Search for the cell housing the specified text and yield its [x, y] center coordinate. 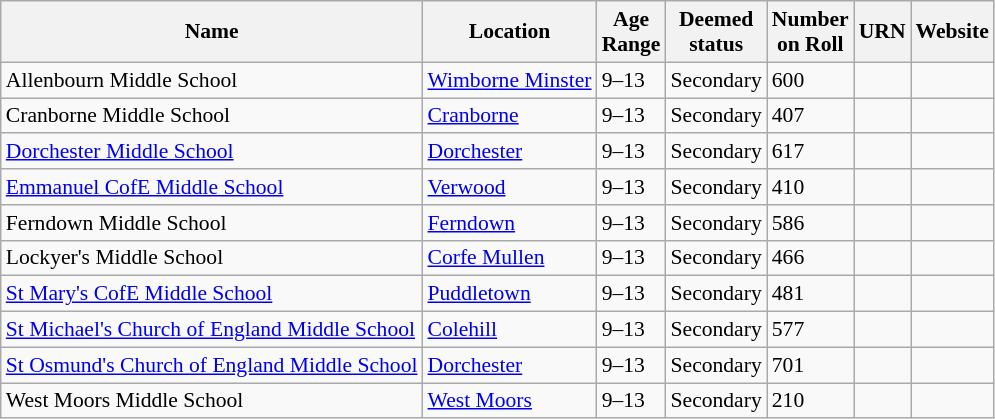
410 [810, 187]
600 [810, 80]
URN [882, 32]
Name [212, 32]
Dorchester Middle School [212, 152]
West Moors [509, 401]
AgeRange [632, 32]
466 [810, 258]
701 [810, 365]
Cranborne [509, 116]
Lockyer's Middle School [212, 258]
Cranborne Middle School [212, 116]
Allenbourn Middle School [212, 80]
Numberon Roll [810, 32]
617 [810, 152]
St Michael's Church of England Middle School [212, 330]
Ferndown Middle School [212, 223]
Ferndown [509, 223]
Colehill [509, 330]
Puddletown [509, 294]
210 [810, 401]
Deemedstatus [716, 32]
481 [810, 294]
586 [810, 223]
West Moors Middle School [212, 401]
Wimborne Minster [509, 80]
Corfe Mullen [509, 258]
Emmanuel CofE Middle School [212, 187]
Location [509, 32]
St Mary's CofE Middle School [212, 294]
Verwood [509, 187]
407 [810, 116]
St Osmund's Church of England Middle School [212, 365]
Website [952, 32]
577 [810, 330]
